Determine the (x, y) coordinate at the center of the cell enclosing the given text.  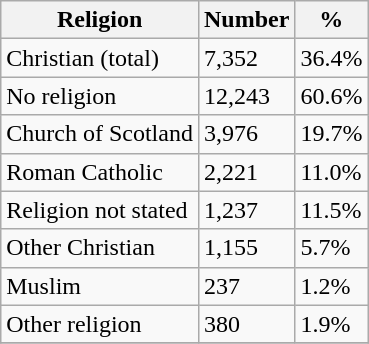
Religion (100, 20)
19.7% (332, 134)
Roman Catholic (100, 172)
Religion not stated (100, 210)
Church of Scotland (100, 134)
237 (246, 286)
Other religion (100, 324)
380 (246, 324)
5.7% (332, 248)
Muslim (100, 286)
Other Christian (100, 248)
% (332, 20)
11.5% (332, 210)
No religion (100, 96)
2,221 (246, 172)
1.9% (332, 324)
60.6% (332, 96)
1,155 (246, 248)
12,243 (246, 96)
3,976 (246, 134)
36.4% (332, 58)
11.0% (332, 172)
1.2% (332, 286)
Christian (total) (100, 58)
Number (246, 20)
1,237 (246, 210)
7,352 (246, 58)
